Locate the cell with the specified text and output its [X, Y] center coordinate. 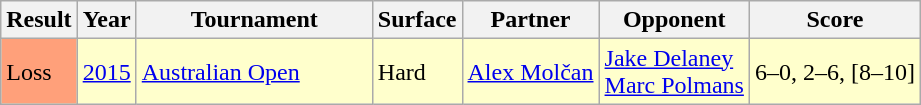
Year [106, 20]
Hard [417, 72]
Tournament [254, 20]
Alex Molčan [530, 72]
Jake Delaney Marc Polmans [674, 72]
Loss [39, 72]
2015 [106, 72]
6–0, 2–6, [8–10] [834, 72]
Result [39, 20]
Australian Open [254, 72]
Opponent [674, 20]
Surface [417, 20]
Partner [530, 20]
Score [834, 20]
